Search for the cell housing the specified text and yield its (X, Y) center coordinate. 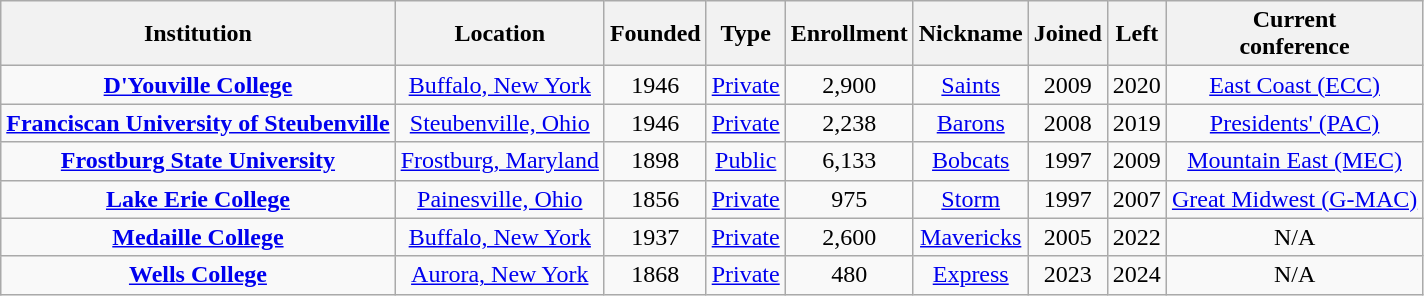
Public (746, 161)
2,900 (849, 85)
Steubenville, Ohio (500, 123)
Mountain East (MEC) (1294, 161)
2005 (1068, 237)
975 (849, 199)
Type (746, 34)
Founded (655, 34)
Wells College (198, 275)
Great Midwest (G-MAC) (1294, 199)
Storm (970, 199)
480 (849, 275)
2020 (1136, 85)
1868 (655, 275)
Nickname (970, 34)
2,238 (849, 123)
D'Youville College (198, 85)
Bobcats (970, 161)
Express (970, 275)
Mavericks (970, 237)
Joined (1068, 34)
Saints (970, 85)
Presidents' (PAC) (1294, 123)
Left (1136, 34)
Enrollment (849, 34)
2,600 (849, 237)
Painesville, Ohio (500, 199)
2019 (1136, 123)
2007 (1136, 199)
Franciscan University of Steubenville (198, 123)
Aurora, New York (500, 275)
6,133 (849, 161)
1937 (655, 237)
East Coast (ECC) (1294, 85)
1856 (655, 199)
2008 (1068, 123)
Location (500, 34)
Frostburg, Maryland (500, 161)
Lake Erie College (198, 199)
1898 (655, 161)
Currentconference (1294, 34)
Medaille College (198, 237)
2022 (1136, 237)
Barons (970, 123)
2024 (1136, 275)
2023 (1068, 275)
Institution (198, 34)
Frostburg State University (198, 161)
